Provide the [X, Y] coordinate of the cell's center where the given text is located.  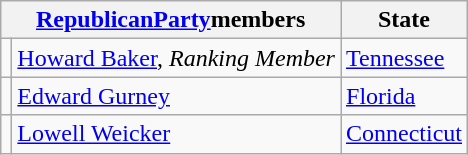
Lowell Weicker [176, 134]
State [404, 20]
RepublicanPartymembers [171, 20]
Howard Baker, Ranking Member [176, 58]
Tennessee [404, 58]
Connecticut [404, 134]
Florida [404, 96]
Edward Gurney [176, 96]
